Pinpoint the cell where the given text exists, returning its [X, Y] midpoint coordinate. 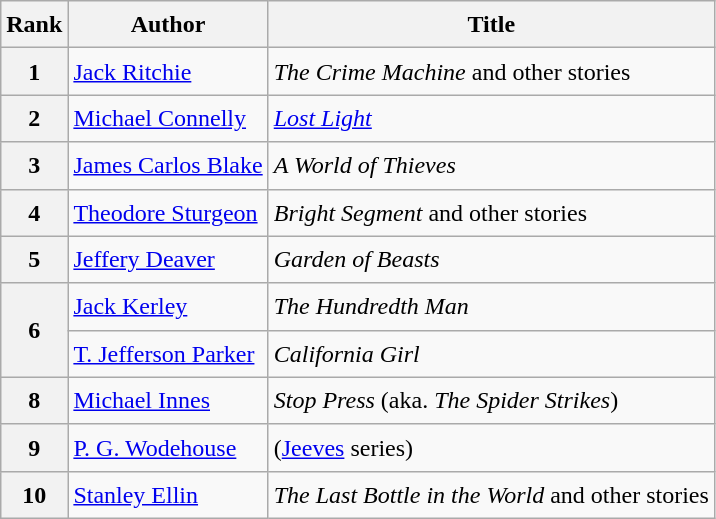
Stop Press (aka. The Spider Strikes) [491, 400]
3 [34, 166]
9 [34, 448]
Garden of Beasts [491, 260]
A World of Thieves [491, 166]
The Last Bottle in the World and other stories [491, 494]
Lost Light [491, 118]
California Girl [491, 354]
Michael Innes [168, 400]
6 [34, 330]
Michael Connelly [168, 118]
James Carlos Blake [168, 166]
Author [168, 24]
Stanley Ellin [168, 494]
The Crime Machine and other stories [491, 72]
(Jeeves series) [491, 448]
Jack Kerley [168, 306]
8 [34, 400]
P. G. Wodehouse [168, 448]
5 [34, 260]
Title [491, 24]
Jeffery Deaver [168, 260]
Jack Ritchie [168, 72]
T. Jefferson Parker [168, 354]
4 [34, 212]
10 [34, 494]
Theodore Sturgeon [168, 212]
Bright Segment and other stories [491, 212]
2 [34, 118]
The Hundredth Man [491, 306]
Rank [34, 24]
1 [34, 72]
